Locate the cell with the specified text and output its [x, y] center coordinate. 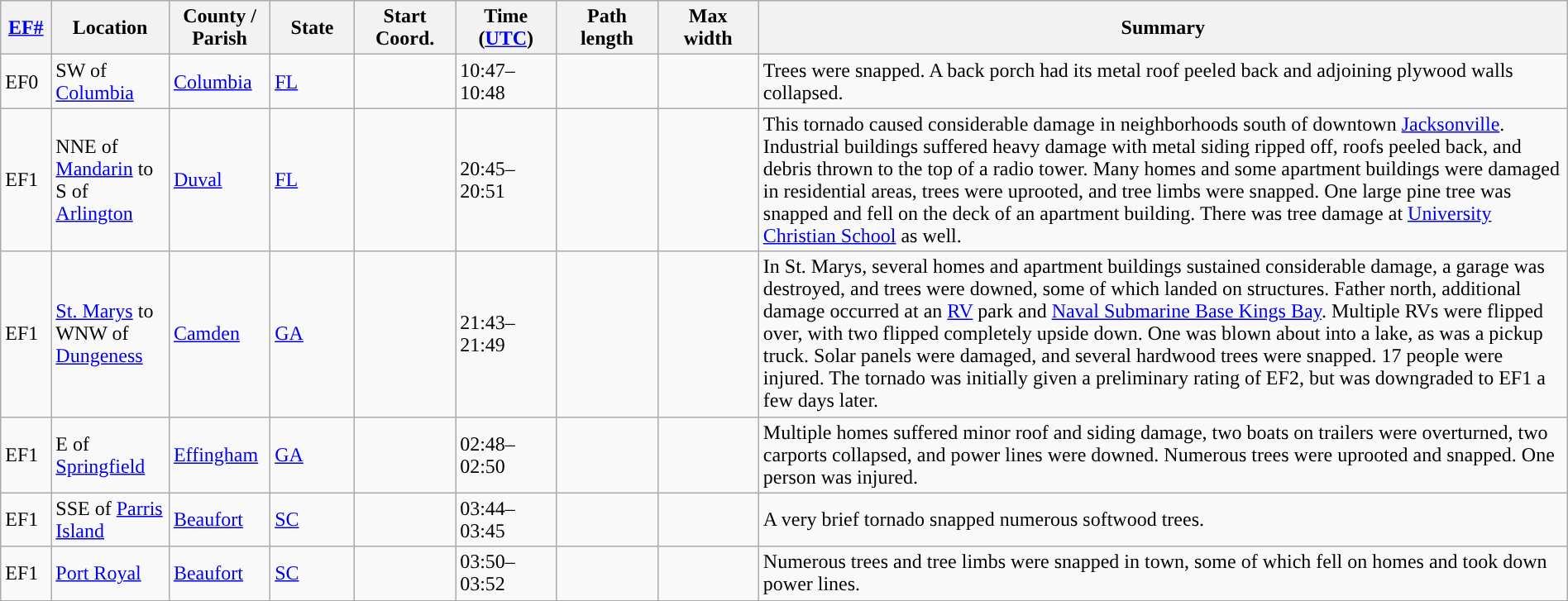
Max width [708, 28]
EF# [26, 28]
03:44–03:45 [506, 519]
Trees were snapped. A back porch had its metal roof peeled back and adjoining plywood walls collapsed. [1163, 81]
Port Royal [111, 574]
21:43–21:49 [506, 334]
Effingham [219, 455]
E of Springfield [111, 455]
County / Parish [219, 28]
Camden [219, 334]
EF0 [26, 81]
State [313, 28]
02:48–02:50 [506, 455]
Location [111, 28]
Start Coord. [404, 28]
Summary [1163, 28]
Columbia [219, 81]
Duval [219, 180]
10:47–10:48 [506, 81]
20:45–20:51 [506, 180]
A very brief tornado snapped numerous softwood trees. [1163, 519]
Time (UTC) [506, 28]
SSE of Parris Island [111, 519]
St. Marys to WNW of Dungeness [111, 334]
03:50–03:52 [506, 574]
SW of Columbia [111, 81]
Path length [607, 28]
Numerous trees and tree limbs were snapped in town, some of which fell on homes and took down power lines. [1163, 574]
NNE of Mandarin to S of Arlington [111, 180]
